Pinpoint the cell where the given text exists, returning its [x, y] midpoint coordinate. 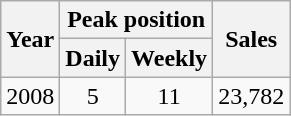
Daily [93, 58]
Peak position [136, 20]
5 [93, 96]
Sales [252, 39]
23,782 [252, 96]
11 [170, 96]
2008 [30, 96]
Year [30, 39]
Weekly [170, 58]
